Identify which cell holds the provided text, then report its [X, Y] central coordinate. 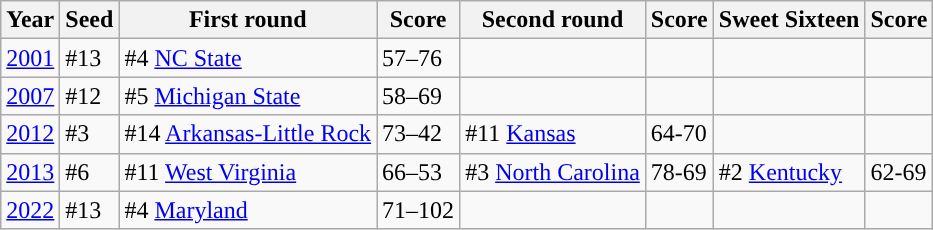
2007 [30, 96]
2001 [30, 58]
58–69 [418, 96]
Year [30, 20]
#5 Michigan State [248, 96]
73–42 [418, 134]
#11 Kansas [553, 134]
First round [248, 20]
78-69 [679, 172]
#2 Kentucky [789, 172]
64-70 [679, 134]
57–76 [418, 58]
#4 Maryland [248, 210]
Sweet Sixteen [789, 20]
#11 West Virginia [248, 172]
Second round [553, 20]
62-69 [899, 172]
#4 NC State [248, 58]
71–102 [418, 210]
#3 North Carolina [553, 172]
#3 [90, 134]
2012 [30, 134]
Seed [90, 20]
2022 [30, 210]
#6 [90, 172]
#12 [90, 96]
66–53 [418, 172]
#14 Arkansas-Little Rock [248, 134]
2013 [30, 172]
